Pinpoint the cell where the given text exists, returning its (X, Y) midpoint coordinate. 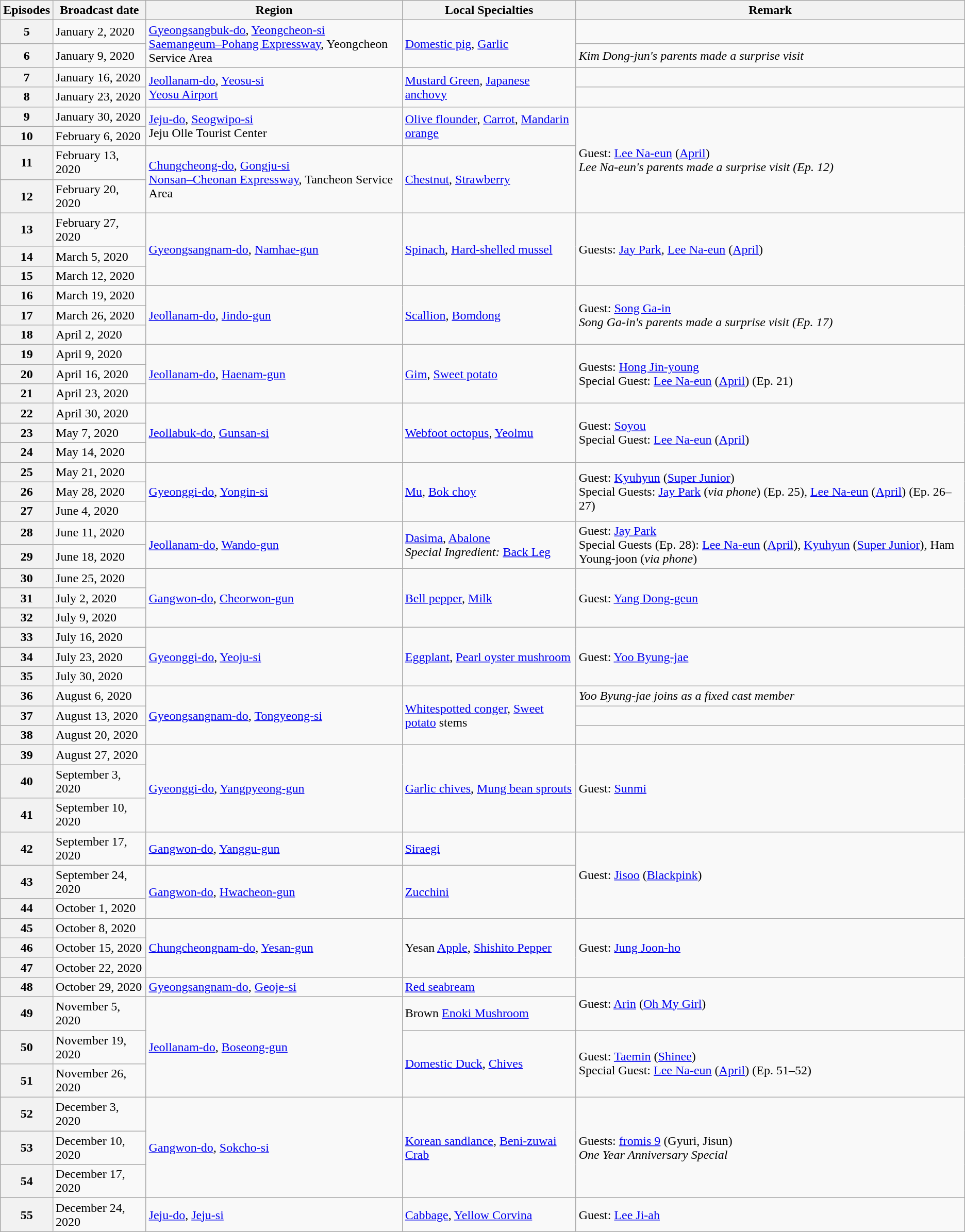
48 (27, 987)
13 (27, 230)
6 (27, 56)
July 16, 2020 (99, 637)
June 11, 2020 (99, 533)
April 9, 2020 (99, 355)
Gim, Sweet potato (489, 374)
January 23, 2020 (99, 97)
34 (27, 657)
April 23, 2020 (99, 394)
Mu, Bok choy (489, 492)
October 8, 2020 (99, 928)
Guests: Hong Jin-youngSpecial Guest: Lee Na-eun (April) (Ep. 21) (770, 374)
August 27, 2020 (99, 755)
Guest: Sunmi (770, 788)
Gangwon-do, Yanggu-gun (274, 848)
50 (27, 1047)
Zucchini (489, 891)
September 3, 2020 (99, 781)
Red seabream (489, 987)
May 14, 2020 (99, 452)
Gyeonggi-do, Yangpyeong-gun (274, 788)
Dasima, AbaloneSpecial Ingredient: Back Leg (489, 545)
47 (27, 967)
Jeju-do, Jeju-si (274, 1215)
Region (274, 10)
Gangwon-do, Cheorwon-gun (274, 598)
Gyeonggi-do, Yeoju-si (274, 656)
25 (27, 472)
March 26, 2020 (99, 315)
Eggplant, Pearl oyster mushroom (489, 656)
February 6, 2020 (99, 136)
28 (27, 533)
37 (27, 716)
January 2, 2020 (99, 32)
March 12, 2020 (99, 276)
Gyeongsangnam-do, Namhae-gun (274, 249)
39 (27, 755)
March 19, 2020 (99, 295)
5 (27, 32)
22 (27, 413)
October 15, 2020 (99, 948)
Olive flounder, Carrot, Mandarin orange (489, 126)
Gyeongsangnam-do, Tongyeong-si (274, 716)
July 30, 2020 (99, 677)
Guest: Lee Ji-ah (770, 1215)
11 (27, 163)
23 (27, 433)
55 (27, 1215)
Whitespotted conger, Sweet potato stems (489, 716)
April 30, 2020 (99, 413)
November 5, 2020 (99, 1013)
June 18, 2020 (99, 556)
18 (27, 335)
August 6, 2020 (99, 696)
33 (27, 637)
15 (27, 276)
53 (27, 1148)
January 30, 2020 (99, 116)
Brown Enoki Mushroom (489, 1013)
April 16, 2020 (99, 374)
46 (27, 948)
35 (27, 677)
17 (27, 315)
Local Specialties (489, 10)
Guest: Yoo Byung-jae (770, 656)
36 (27, 696)
Guest: Jisoo (Blackpink) (770, 875)
Jeollanam-do, Yeosu-siYeosu Airport (274, 87)
October 29, 2020 (99, 987)
Domestic Duck, Chives (489, 1064)
31 (27, 598)
9 (27, 116)
December 17, 2020 (99, 1181)
Gyeonggi-do, Yongin-si (274, 492)
Yesan Apple, Shishito Pepper (489, 948)
24 (27, 452)
19 (27, 355)
Jeollanam-do, Wando-gun (274, 545)
February 27, 2020 (99, 230)
41 (27, 815)
16 (27, 295)
July 23, 2020 (99, 657)
40 (27, 781)
Chestnut, Strawberry (489, 179)
7 (27, 77)
Garlic chives, Mung bean sprouts (489, 788)
44 (27, 908)
30 (27, 578)
February 20, 2020 (99, 196)
Guest: Jung Joon-ho (770, 948)
Broadcast date (99, 10)
February 13, 2020 (99, 163)
March 5, 2020 (99, 256)
Mustard Green, Japanese anchovy (489, 87)
May 28, 2020 (99, 492)
51 (27, 1081)
Gangwon-do, Hwacheon-gun (274, 891)
21 (27, 394)
Guest: Taemin (Shinee)Special Guest: Lee Na-eun (April) (Ep. 51–52) (770, 1064)
Guest: SoyouSpecial Guest: Lee Na-eun (April) (770, 433)
Cabbage, Yellow Corvina (489, 1215)
8 (27, 97)
32 (27, 617)
Chungcheongnam-do, Yesan-gun (274, 948)
Guest: Lee Na-eun (April)Lee Na-eun's parents made a surprise visit (Ep. 12) (770, 160)
November 19, 2020 (99, 1047)
Siraegi (489, 848)
September 24, 2020 (99, 882)
November 26, 2020 (99, 1081)
August 13, 2020 (99, 716)
Jeollabuk-do, Gunsan-si (274, 433)
43 (27, 882)
Yoo Byung-jae joins as a fixed cast member (770, 696)
26 (27, 492)
September 17, 2020 (99, 848)
January 16, 2020 (99, 77)
June 4, 2020 (99, 511)
52 (27, 1114)
Gangwon-do, Sokcho-si (274, 1148)
20 (27, 374)
12 (27, 196)
September 10, 2020 (99, 815)
Guests: fromis 9 (Gyuri, Jisun)One Year Anniversary Special (770, 1148)
May 21, 2020 (99, 472)
April 2, 2020 (99, 335)
October 22, 2020 (99, 967)
Jeollanam-do, Haenam-gun (274, 374)
June 25, 2020 (99, 578)
Chungcheong-do, Gongju-siNonsan–Cheonan Expressway, Tancheon Service Area (274, 179)
Webfoot octopus, Yeolmu (489, 433)
Jeju-do, Seogwipo-siJeju Olle Tourist Center (274, 126)
54 (27, 1181)
January 9, 2020 (99, 56)
Spinach, Hard-shelled mussel (489, 249)
July 9, 2020 (99, 617)
29 (27, 556)
Bell pepper, Milk (489, 598)
49 (27, 1013)
October 1, 2020 (99, 908)
August 20, 2020 (99, 735)
Gyeongsangnam-do, Geoje-si (274, 987)
Gyeongsangbuk-do, Yeongcheon-siSaemangeum–Pohang Expressway, Yeongcheon Service Area (274, 44)
December 24, 2020 (99, 1215)
10 (27, 136)
Guest: Kyuhyun (Super Junior)Special Guests: Jay Park (via phone) (Ep. 25), Lee Na-eun (April) (Ep. 26–27) (770, 492)
Episodes (27, 10)
38 (27, 735)
42 (27, 848)
Domestic pig, Garlic (489, 44)
Guest: Yang Dong-geun (770, 598)
May 7, 2020 (99, 433)
Guest: Jay ParkSpecial Guests (Ep. 28): Lee Na-eun (April), Kyuhyun (Super Junior), Ham Young-joon (via phone) (770, 545)
Jeollanam-do, Jindo-gun (274, 315)
Guests: Jay Park, Lee Na-eun (April) (770, 249)
July 2, 2020 (99, 598)
Korean sandlance, Beni-zuwai Crab (489, 1148)
27 (27, 511)
Remark (770, 10)
Jeollanam-do, Boseong-gun (274, 1047)
Guest: Song Ga-inSong Ga-in's parents made a surprise visit (Ep. 17) (770, 315)
Kim Dong-jun's parents made a surprise visit (770, 56)
Scallion, Bomdong (489, 315)
14 (27, 256)
December 3, 2020 (99, 1114)
45 (27, 928)
December 10, 2020 (99, 1148)
Guest: Arin (Oh My Girl) (770, 1004)
